Determine the (X, Y) coordinate at the center of the cell enclosing the given text.  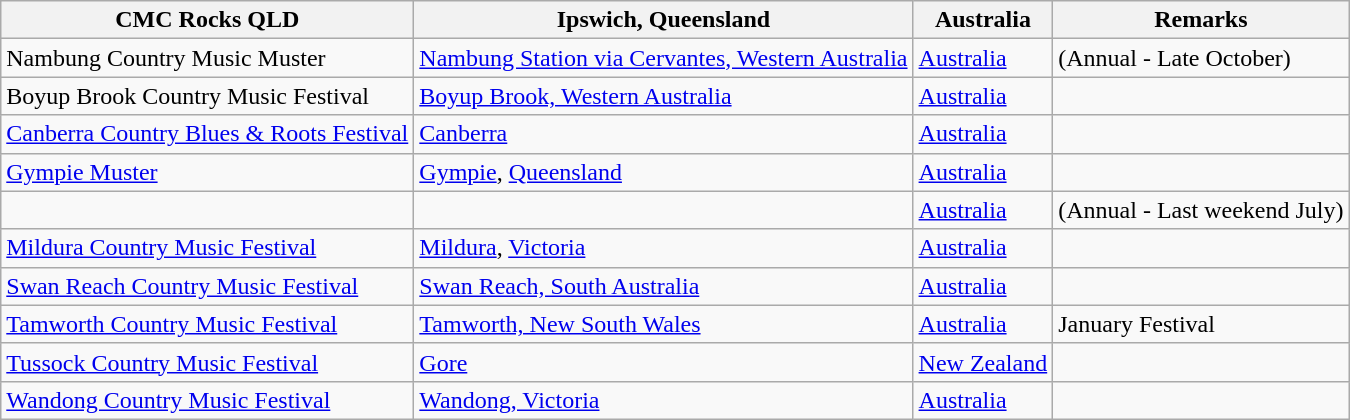
Gympie, Queensland (664, 172)
Tamworth, New South Wales (664, 324)
Tussock Country Music Festival (208, 362)
Mildura, Victoria (664, 248)
Canberra (664, 134)
Gore (664, 362)
January Festival (1201, 324)
Tamworth Country Music Festival (208, 324)
Swan Reach, South Australia (664, 286)
Canberra Country Blues & Roots Festival (208, 134)
New Zealand (983, 362)
Boyup Brook, Western Australia (664, 96)
Wandong Country Music Festival (208, 400)
Nambung Country Music Muster (208, 58)
Boyup Brook Country Music Festival (208, 96)
Remarks (1201, 20)
(Annual - Late October) (1201, 58)
Wandong, Victoria (664, 400)
(Annual - Last weekend July) (1201, 210)
Ipswich, Queensland (664, 20)
Swan Reach Country Music Festival (208, 286)
CMC Rocks QLD (208, 20)
Nambung Station via Cervantes, Western Australia (664, 58)
Gympie Muster (208, 172)
Mildura Country Music Festival (208, 248)
